From the cell containing the given text, extract its center point as [X, Y] coordinate. 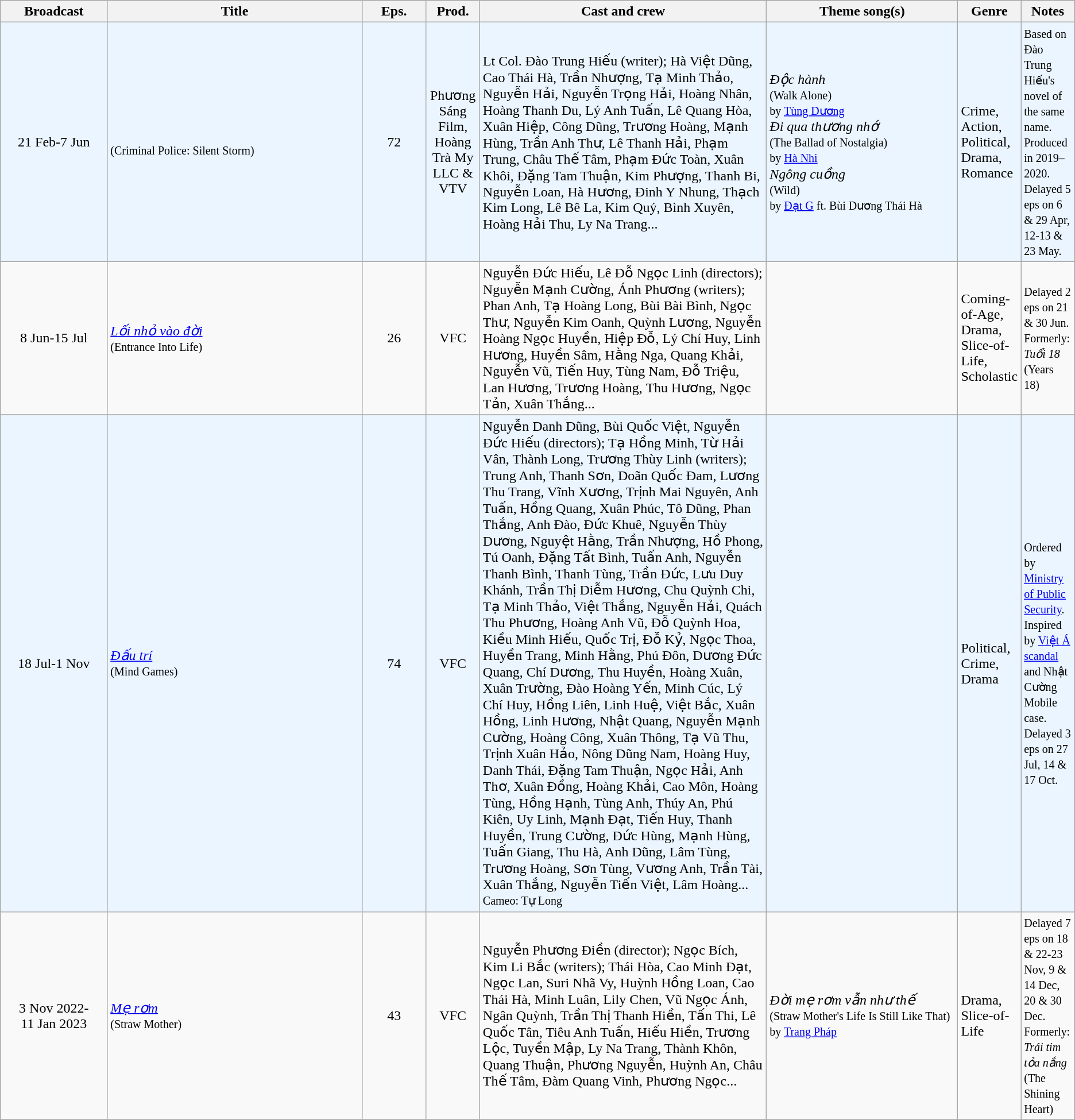
Crime, Action, Political, Drama, Romance [989, 142]
Cast and crew [622, 11]
Delayed 7 eps on 18 & 22-23 Nov, 9 & 14 Dec, 20 & 30 Dec.Formerly: Trái tim tỏa nắng(The Shining Heart) [1048, 1015]
Delayed 2 eps on 21 & 30 Jun.Formerly: Tuổi 18(Years 18) [1048, 338]
Ordered by Ministry of Public Security. Inspired by Việt Á scandal and Nhật Cường Mobile case.Delayed 3 eps on 27 Jul, 14 & 17 Oct. [1048, 663]
72 [394, 142]
Title [235, 11]
Đấu trí(Mind Games) [235, 663]
Prod. [453, 11]
Broadcast [54, 11]
Phương Sáng Film, Hoàng Trà My LLC & VTV [453, 142]
Theme song(s) [863, 11]
21 Feb-7 Jun [54, 142]
Based on Đào Trung Hiếu's novel of the same name.Produced in 2019–2020.Delayed 5 eps on 6 & 29 Apr, 12-13 & 23 May. [1048, 142]
Political, Crime, Drama [989, 663]
8 Jun-15 Jul [54, 338]
26 [394, 338]
Đời mẹ rơm vẫn như thế(Straw Mother's Life Is Still Like That)by Trang Pháp [863, 1015]
43 [394, 1015]
74 [394, 663]
Độc hành (Walk Alone)by Tùng DươngĐi qua thương nhớ(The Ballad of Nostalgia)by Hà NhiNgông cuồng (Wild)by Đạt G ft. Bùi Dương Thái Hà [863, 142]
Coming-of-Age, Drama, Slice-of-Life, Scholastic [989, 338]
18 Jul-1 Nov [54, 663]
Lối nhỏ vào đời(Entrance Into Life) [235, 338]
(Criminal Police: Silent Storm) [235, 142]
Genre [989, 11]
Mẹ rơm(Straw Mother) [235, 1015]
Drama, Slice-of-Life [989, 1015]
Notes [1048, 11]
Eps. [394, 11]
3 Nov 2022-11 Jan 2023 [54, 1015]
